Return the (X, Y) coordinate for the center point of the cell that contains the specified text.  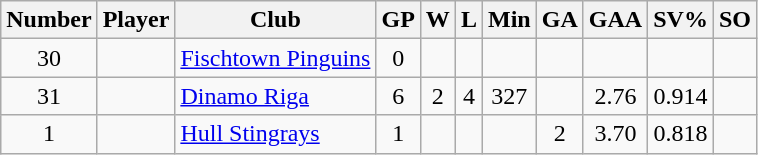
SV% (681, 20)
0.914 (681, 96)
GP (398, 20)
SO (734, 20)
Club (276, 20)
Fischtown Pinguins (276, 58)
W (438, 20)
327 (509, 96)
GA (560, 20)
0 (398, 58)
Min (509, 20)
6 (398, 96)
4 (468, 96)
Hull Stingrays (276, 134)
3.70 (615, 134)
0.818 (681, 134)
Number (49, 20)
31 (49, 96)
L (468, 20)
30 (49, 58)
GAA (615, 20)
Dinamo Riga (276, 96)
Player (136, 20)
2.76 (615, 96)
